Search for the cell housing the specified text and yield its (X, Y) center coordinate. 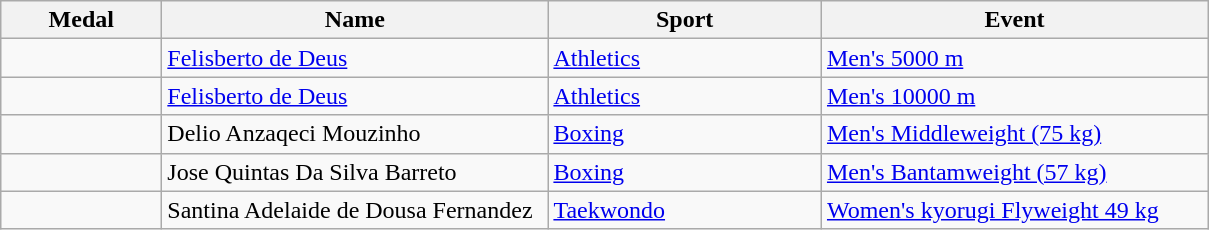
Taekwondo (685, 210)
Women's kyorugi Flyweight 49 kg (1014, 210)
Jose Quintas Da Silva Barreto (355, 172)
Men's Middleweight (75 kg) (1014, 134)
Men's 10000 m (1014, 96)
Men's Bantamweight (57 kg) (1014, 172)
Name (355, 20)
Event (1014, 20)
Sport (685, 20)
Men's 5000 m (1014, 58)
Santina Adelaide de Dousa Fernandez (355, 210)
Medal (82, 20)
Delio Anzaqeci Mouzinho (355, 134)
